Extract the (x, y) coordinate from the center of the cell holding the provided text.  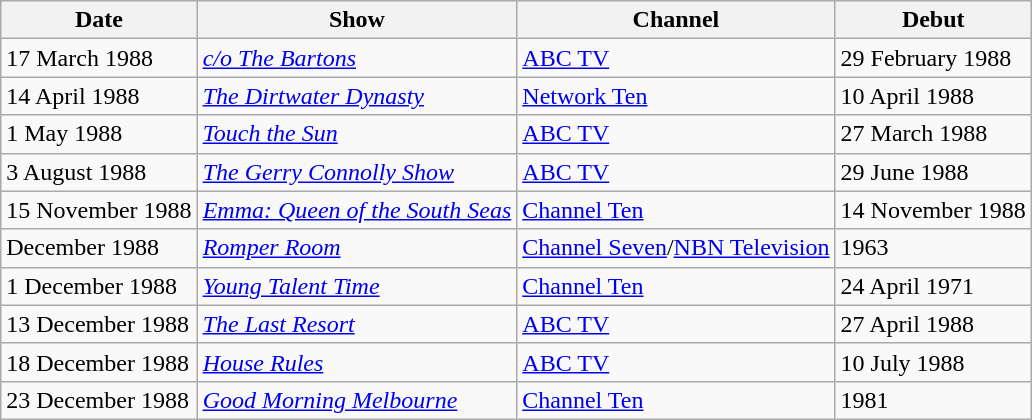
1981 (933, 400)
10 April 1988 (933, 96)
24 April 1971 (933, 286)
Touch the Sun (357, 134)
1 December 1988 (99, 286)
18 December 1988 (99, 362)
House Rules (357, 362)
Network Ten (676, 96)
Young Talent Time (357, 286)
29 June 1988 (933, 172)
27 April 1988 (933, 324)
c/o The Bartons (357, 58)
3 August 1988 (99, 172)
1963 (933, 248)
15 November 1988 (99, 210)
29 February 1988 (933, 58)
Emma: Queen of the South Seas (357, 210)
14 April 1988 (99, 96)
Show (357, 20)
Date (99, 20)
Romper Room (357, 248)
17 March 1988 (99, 58)
Channel Seven/NBN Television (676, 248)
14 November 1988 (933, 210)
December 1988 (99, 248)
Channel (676, 20)
Debut (933, 20)
The Dirtwater Dynasty (357, 96)
10 July 1988 (933, 362)
1 May 1988 (99, 134)
The Last Resort (357, 324)
13 December 1988 (99, 324)
Good Morning Melbourne (357, 400)
The Gerry Connolly Show (357, 172)
27 March 1988 (933, 134)
23 December 1988 (99, 400)
